Provide the [x, y] coordinate of the cell's center where the given text is located.  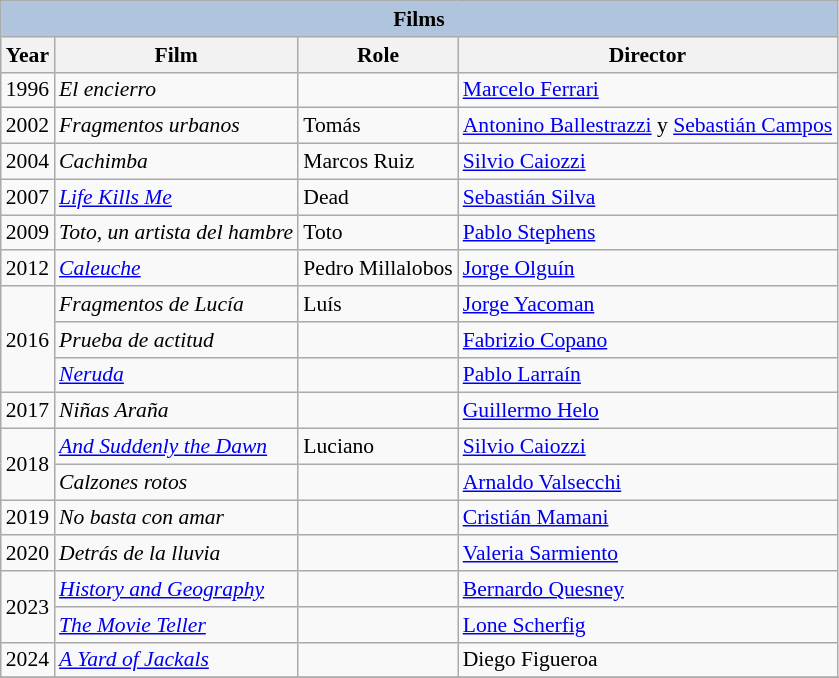
Calzones rotos [176, 482]
2009 [28, 233]
2019 [28, 518]
2018 [28, 464]
Jorge Yacoman [648, 304]
Fragmentos de Lucía [176, 304]
2020 [28, 554]
Pablo Stephens [648, 233]
Neruda [176, 375]
No basta con amar [176, 518]
2017 [28, 411]
Luciano [378, 447]
Diego Figueroa [648, 660]
Antonino Ballestrazzi y Sebastián Campos [648, 126]
Lone Scherfig [648, 625]
Guillermo Helo [648, 411]
Cristián Mamani [648, 518]
Pedro Millalobos [378, 269]
Valeria Sarmiento [648, 554]
2002 [28, 126]
Year [28, 55]
Tomás [378, 126]
Films [419, 19]
Jorge Olguín [648, 269]
El encierro [176, 90]
Arnaldo Valsecchi [648, 482]
2024 [28, 660]
Fabrizio Copano [648, 340]
Marcos Ruiz [378, 162]
Life Kills Me [176, 197]
Fragmentos urbanos [176, 126]
Niñas Araña [176, 411]
Caleuche [176, 269]
Bernardo Quesney [648, 589]
Pablo Larraín [648, 375]
The Movie Teller [176, 625]
Film [176, 55]
Toto [378, 233]
1996 [28, 90]
Director [648, 55]
Role [378, 55]
And Suddenly the Dawn [176, 447]
Marcelo Ferrari [648, 90]
2004 [28, 162]
Dead [378, 197]
Detrás de la lluvia [176, 554]
2007 [28, 197]
History and Geography [176, 589]
2023 [28, 606]
A Yard of Jackals [176, 660]
Toto, un artista del hambre [176, 233]
Sebastián Silva [648, 197]
2012 [28, 269]
Cachimba [176, 162]
2016 [28, 340]
Luís [378, 304]
Prueba de actitud [176, 340]
